For the text-containing cell, return its midpoint in (x, y) coordinate format. 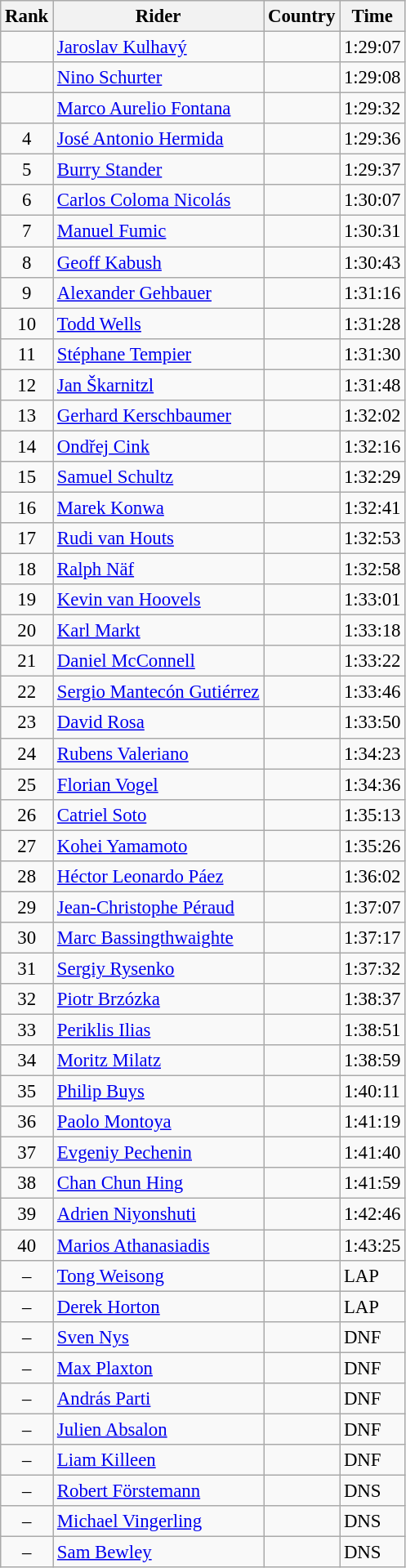
Sergio Mantecón Gutiérrez (158, 692)
36 (27, 1122)
Nino Schurter (158, 78)
16 (27, 507)
Philip Buys (158, 1092)
1:29:37 (373, 170)
24 (27, 753)
11 (27, 354)
1:43:25 (373, 1245)
András Parti (158, 1399)
4 (27, 139)
Paolo Montoya (158, 1122)
1:32:02 (373, 416)
Robert Förstemann (158, 1490)
1:32:58 (373, 570)
1:33:01 (373, 600)
1:41:59 (373, 1184)
Héctor Leonardo Páez (158, 877)
1:40:11 (373, 1092)
Marc Bassingthwaighte (158, 938)
Piotr Brzózka (158, 999)
1:33:46 (373, 692)
Max Plaxton (158, 1368)
Jan Škarnitzl (158, 385)
17 (27, 538)
25 (27, 784)
Derek Horton (158, 1307)
1:29:36 (373, 139)
9 (27, 293)
34 (27, 1061)
1:31:28 (373, 324)
6 (27, 200)
Jaroslav Kulhavý (158, 47)
Daniel McConnell (158, 661)
1:32:41 (373, 507)
1:34:36 (373, 784)
1:31:30 (373, 354)
Time (373, 16)
1:31:16 (373, 293)
38 (27, 1184)
Country (302, 16)
22 (27, 692)
26 (27, 815)
Rubens Valeriano (158, 753)
10 (27, 324)
1:41:40 (373, 1153)
33 (27, 1030)
8 (27, 262)
Florian Vogel (158, 784)
20 (27, 631)
Adrien Niyonshuti (158, 1214)
Samuel Schultz (158, 477)
Chan Chun Hing (158, 1184)
40 (27, 1245)
Liam Killeen (158, 1460)
1:35:26 (373, 846)
1:33:18 (373, 631)
Catriel Soto (158, 815)
Sergiy Rysenko (158, 968)
39 (27, 1214)
1:32:29 (373, 477)
Sven Nys (158, 1337)
1:29:07 (373, 47)
1:35:13 (373, 815)
1:38:59 (373, 1061)
12 (27, 385)
21 (27, 661)
Carlos Coloma Nicolás (158, 200)
Rider (158, 16)
1:30:43 (373, 262)
7 (27, 231)
1:31:48 (373, 385)
35 (27, 1092)
1:33:22 (373, 661)
Evgeniy Pechenin (158, 1153)
Rank (27, 16)
1:32:53 (373, 538)
Periklis Ilias (158, 1030)
Geoff Kabush (158, 262)
1:37:17 (373, 938)
Marios Athanasiadis (158, 1245)
19 (27, 600)
Stéphane Tempier (158, 354)
14 (27, 446)
Alexander Gehbauer (158, 293)
Michael Vingerling (158, 1521)
29 (27, 907)
23 (27, 723)
15 (27, 477)
1:41:19 (373, 1122)
1:29:08 (373, 78)
Marco Aurelio Fontana (158, 109)
David Rosa (158, 723)
18 (27, 570)
Karl Markt (158, 631)
13 (27, 416)
5 (27, 170)
1:32:16 (373, 446)
30 (27, 938)
Ondřej Cink (158, 446)
1:42:46 (373, 1214)
Kohei Yamamoto (158, 846)
1:34:23 (373, 753)
Julien Absalon (158, 1429)
Jean-Christophe Péraud (158, 907)
1:36:02 (373, 877)
Gerhard Kerschbaumer (158, 416)
Rudi van Houts (158, 538)
Burry Stander (158, 170)
Kevin van Hoovels (158, 600)
Sam Bewley (158, 1552)
Moritz Milatz (158, 1061)
27 (27, 846)
1:37:32 (373, 968)
1:30:07 (373, 200)
Todd Wells (158, 324)
1:38:37 (373, 999)
1:38:51 (373, 1030)
28 (27, 877)
1:29:32 (373, 109)
José Antonio Hermida (158, 139)
1:37:07 (373, 907)
1:30:31 (373, 231)
Marek Konwa (158, 507)
32 (27, 999)
Manuel Fumic (158, 231)
31 (27, 968)
1:33:50 (373, 723)
37 (27, 1153)
Tong Weisong (158, 1275)
Ralph Näf (158, 570)
